Extract the [X, Y] coordinate from the center of the cell holding the provided text.  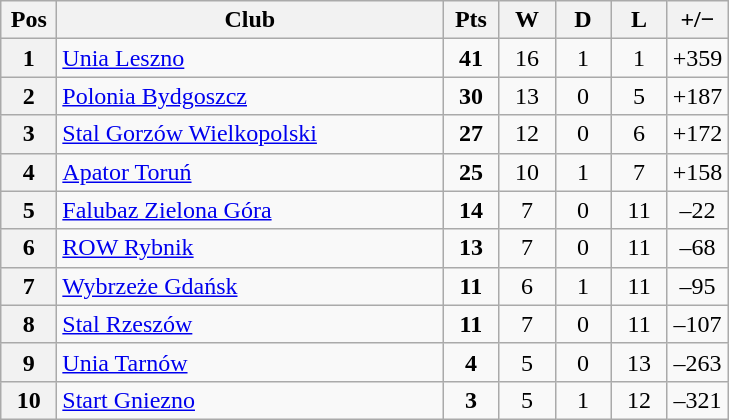
L [639, 20]
Club [250, 20]
Pts [471, 20]
30 [471, 96]
Unia Leszno [250, 58]
–22 [698, 210]
–107 [698, 324]
14 [471, 210]
W [527, 20]
+187 [698, 96]
Wybrzeże Gdańsk [250, 286]
27 [471, 134]
–68 [698, 248]
+172 [698, 134]
+359 [698, 58]
Stal Gorzów Wielkopolski [250, 134]
25 [471, 172]
ROW Rybnik [250, 248]
Apator Toruń [250, 172]
Polonia Bydgoszcz [250, 96]
+/− [698, 20]
+158 [698, 172]
2 [29, 96]
–263 [698, 362]
Unia Tarnów [250, 362]
Pos [29, 20]
Stal Rzeszów [250, 324]
8 [29, 324]
Falubaz Zielona Góra [250, 210]
41 [471, 58]
9 [29, 362]
Start Gniezno [250, 400]
–321 [698, 400]
–95 [698, 286]
16 [527, 58]
D [583, 20]
